Detect which cell encompasses the target text, then output its [x, y] center coordinate. 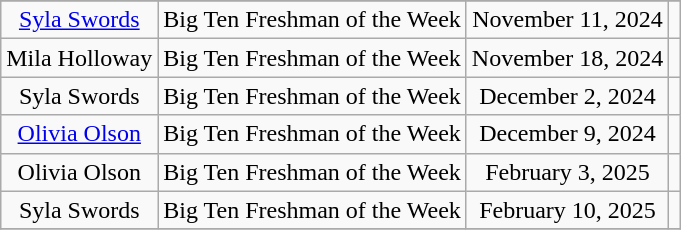
Mila Holloway [80, 58]
November 11, 2024 [567, 20]
December 9, 2024 [567, 134]
February 10, 2025 [567, 210]
December 2, 2024 [567, 96]
November 18, 2024 [567, 58]
February 3, 2025 [567, 172]
